For the text-containing cell, return its midpoint in [X, Y] coordinate format. 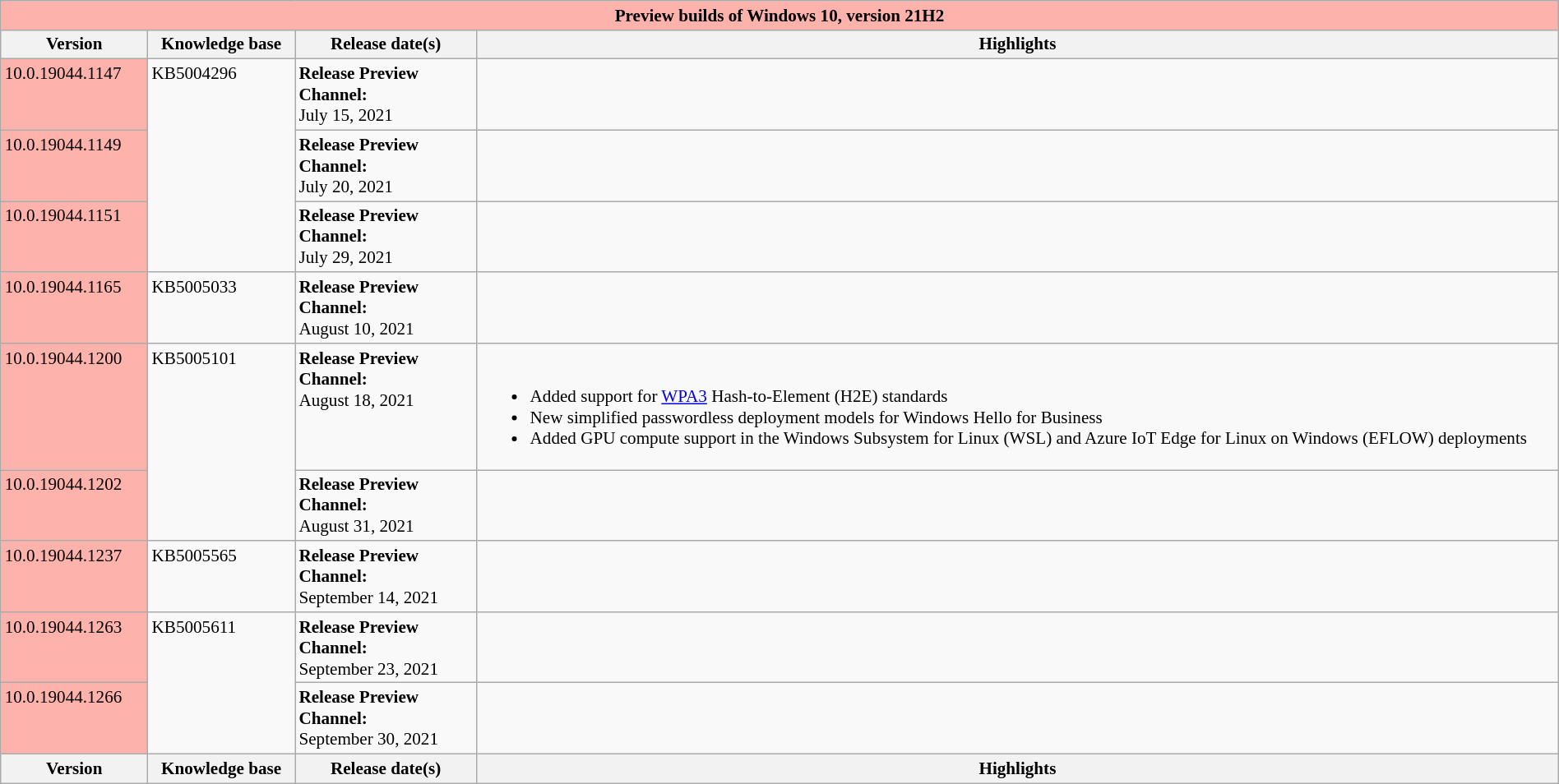
10.0.19044.1266 [74, 718]
Preview builds of Windows 10, version 21H2 [779, 15]
Release Preview Channel:August 18, 2021 [385, 406]
10.0.19044.1147 [74, 95]
KB5005565 [222, 576]
KB5005033 [222, 307]
10.0.19044.1149 [74, 165]
10.0.19044.1165 [74, 307]
KB5004296 [222, 166]
Release Preview Channel:August 31, 2021 [385, 505]
10.0.19044.1200 [74, 406]
KB5005101 [222, 442]
Release Preview Channel:July 29, 2021 [385, 237]
Release Preview Channel:September 14, 2021 [385, 576]
Release Preview Channel:July 20, 2021 [385, 165]
Release Preview Channel:July 15, 2021 [385, 95]
10.0.19044.1202 [74, 505]
10.0.19044.1237 [74, 576]
Release Preview Channel:September 23, 2021 [385, 647]
KB5005611 [222, 682]
Release Preview Channel:September 30, 2021 [385, 718]
Release Preview Channel:August 10, 2021 [385, 307]
10.0.19044.1263 [74, 647]
10.0.19044.1151 [74, 237]
